Search for the cell housing the specified text and yield its (X, Y) center coordinate. 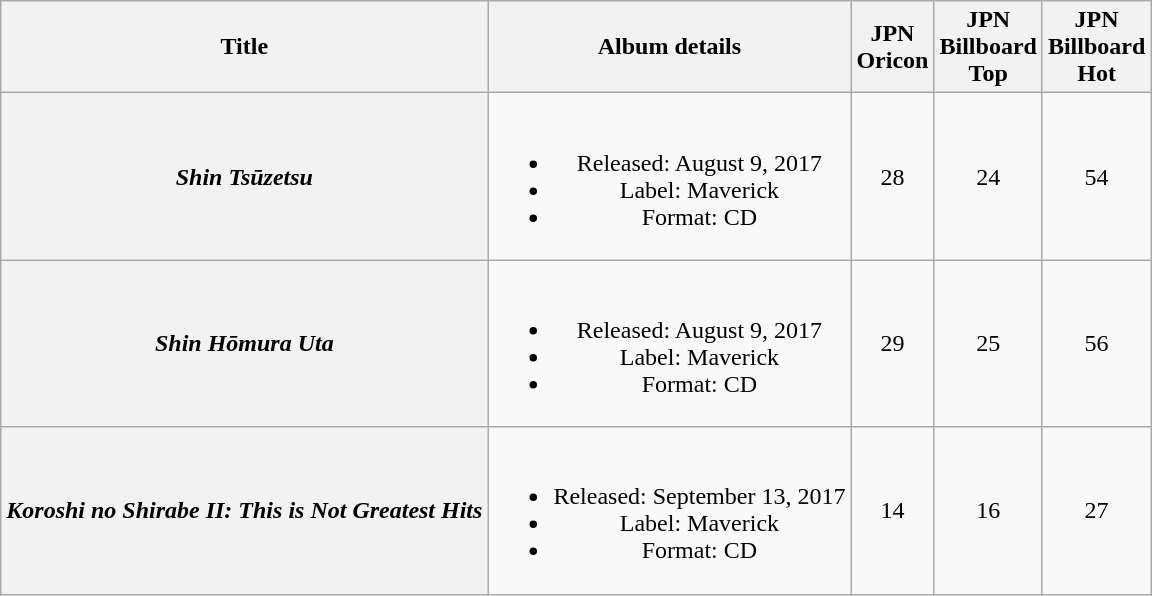
28 (892, 176)
Shin Tsūzetsu (244, 176)
JPNOricon (892, 47)
Released: September 13, 2017Label: MaverickFormat: CD (670, 510)
14 (892, 510)
54 (1096, 176)
Koroshi no Shirabe II: This is Not Greatest Hits (244, 510)
Title (244, 47)
JPNBillboardHot (1096, 47)
Shin Hōmura Uta (244, 344)
16 (988, 510)
JPNBillboardTop (988, 47)
29 (892, 344)
24 (988, 176)
Album details (670, 47)
25 (988, 344)
27 (1096, 510)
56 (1096, 344)
